Scan for the cell matching the given text and deliver its [x, y] coordinate at center. 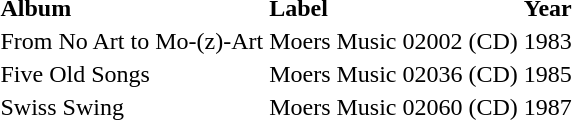
Moers Music 02002 (CD) [394, 41]
Moers Music 02036 (CD) [394, 74]
